Locate the cell with the specified text and output its (X, Y) center coordinate. 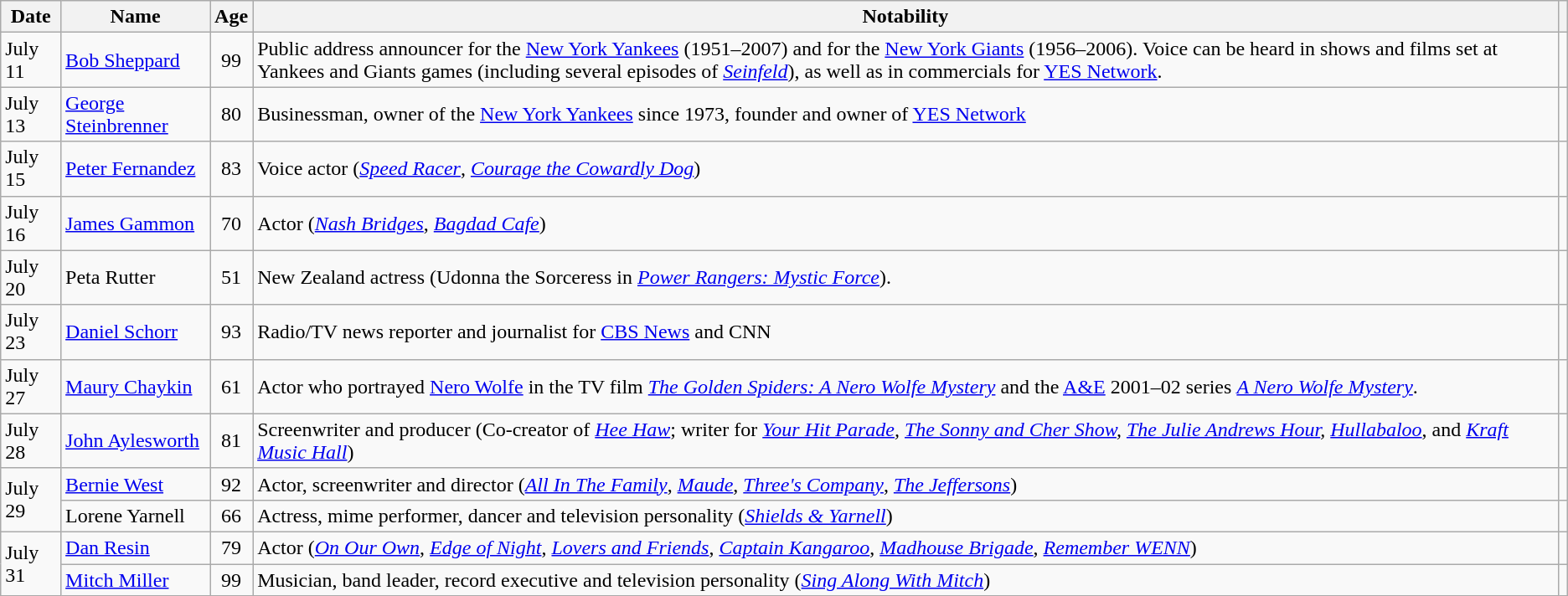
July 16 (31, 223)
Actress, mime performer, dancer and television personality (Shields & Yarnell) (906, 516)
New Zealand actress (Udonna the Sorceress in Power Rangers: Mystic Force). (906, 278)
Bob Sheppard (136, 60)
Voice actor (Speed Racer, Courage the Cowardly Dog) (906, 169)
George Steinbrenner (136, 114)
Mitch Miller (136, 580)
61 (231, 387)
Date (31, 17)
92 (231, 484)
Name (136, 17)
Musician, band leader, record executive and television personality (Sing Along With Mitch) (906, 580)
Actor (Nash Bridges, Bagdad Cafe) (906, 223)
Dan Resin (136, 547)
July 27 (31, 387)
80 (231, 114)
James Gammon (136, 223)
Peta Rutter (136, 278)
Age (231, 17)
July 29 (31, 500)
Bernie West (136, 484)
John Aylesworth (136, 440)
Actor, screenwriter and director (All In The Family, Maude, Three's Company, The Jeffersons) (906, 484)
81 (231, 440)
July 23 (31, 331)
93 (231, 331)
Notability (906, 17)
July 28 (31, 440)
51 (231, 278)
Lorene Yarnell (136, 516)
Businessman, owner of the New York Yankees since 1973, founder and owner of YES Network (906, 114)
Actor (On Our Own, Edge of Night, Lovers and Friends, Captain Kangaroo, Madhouse Brigade, Remember WENN) (906, 547)
July 20 (31, 278)
Radio/TV news reporter and journalist for CBS News and CNN (906, 331)
July 11 (31, 60)
Peter Fernandez (136, 169)
Daniel Schorr (136, 331)
79 (231, 547)
July 15 (31, 169)
July 13 (31, 114)
66 (231, 516)
70 (231, 223)
83 (231, 169)
July 31 (31, 563)
Maury Chaykin (136, 387)
Actor who portrayed Nero Wolfe in the TV film The Golden Spiders: A Nero Wolfe Mystery and the A&E 2001–02 series A Nero Wolfe Mystery. (906, 387)
